Extract the (X, Y) coordinate from the center of the cell holding the provided text.  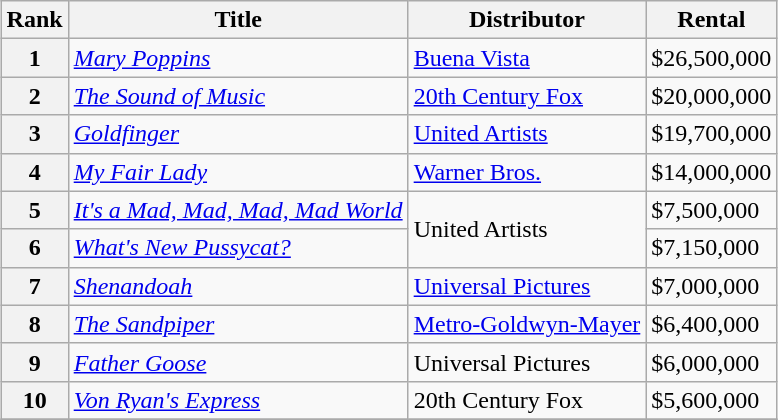
My Fair Lady (238, 172)
$26,500,000 (712, 58)
Title (238, 20)
3 (34, 134)
2 (34, 96)
$7,150,000 (712, 248)
10 (34, 400)
1 (34, 58)
9 (34, 362)
Distributor (527, 20)
Rank (34, 20)
Buena Vista (527, 58)
$5,600,000 (712, 400)
4 (34, 172)
The Sound of Music (238, 96)
$20,000,000 (712, 96)
$14,000,000 (712, 172)
Father Goose (238, 362)
It's a Mad, Mad, Mad, Mad World (238, 210)
Goldfinger (238, 134)
$7,000,000 (712, 286)
Shenandoah (238, 286)
Von Ryan's Express (238, 400)
$6,400,000 (712, 324)
5 (34, 210)
8 (34, 324)
Metro-Goldwyn-Mayer (527, 324)
$7,500,000 (712, 210)
The Sandpiper (238, 324)
$19,700,000 (712, 134)
$6,000,000 (712, 362)
7 (34, 286)
Warner Bros. (527, 172)
What's New Pussycat? (238, 248)
Rental (712, 20)
6 (34, 248)
Mary Poppins (238, 58)
